Extract the (X, Y) coordinate from the center of the cell holding the provided text.  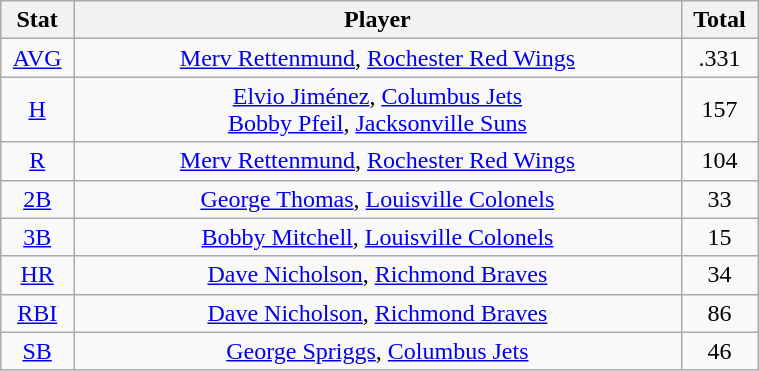
2B (38, 199)
46 (719, 351)
HR (38, 275)
104 (719, 161)
86 (719, 313)
R (38, 161)
George Spriggs, Columbus Jets (378, 351)
H (38, 110)
Total (719, 20)
.331 (719, 58)
Stat (38, 20)
34 (719, 275)
15 (719, 237)
157 (719, 110)
Bobby Mitchell, Louisville Colonels (378, 237)
RBI (38, 313)
George Thomas, Louisville Colonels (378, 199)
33 (719, 199)
Player (378, 20)
3B (38, 237)
SB (38, 351)
Elvio Jiménez, Columbus Jets Bobby Pfeil, Jacksonville Suns (378, 110)
AVG (38, 58)
